Find where the given text appears and provide that cell's center as (X, Y) coordinate. 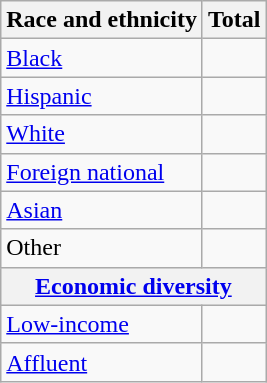
Low-income (102, 324)
Asian (102, 210)
Black (102, 58)
White (102, 134)
Total (234, 20)
Race and ethnicity (102, 20)
Economic diversity (134, 286)
Other (102, 248)
Affluent (102, 362)
Foreign national (102, 172)
Hispanic (102, 96)
